Detect which cell encompasses the target text, then output its (X, Y) center coordinate. 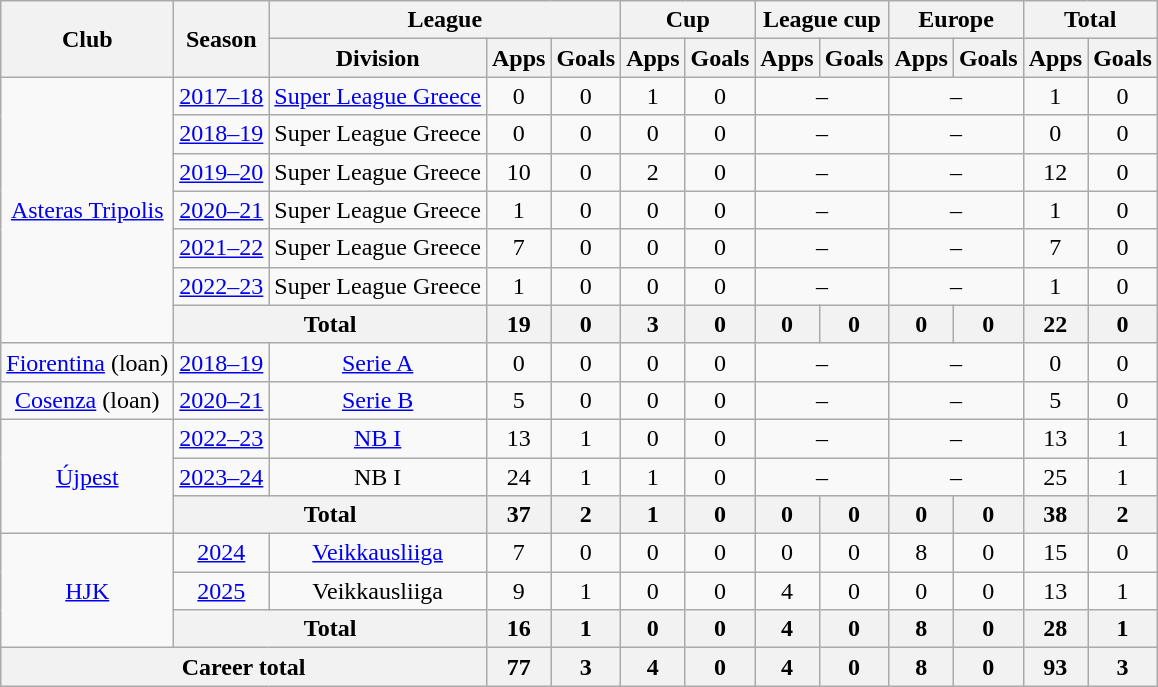
15 (1055, 553)
Europe (956, 20)
Division (378, 58)
9 (518, 591)
16 (518, 629)
93 (1055, 667)
HJK (88, 591)
2025 (222, 591)
Újpest (88, 476)
10 (518, 172)
Career total (244, 667)
77 (518, 667)
Serie B (378, 400)
2017–18 (222, 96)
Cosenza (loan) (88, 400)
25 (1055, 477)
38 (1055, 515)
Season (222, 39)
Cup (688, 20)
22 (1055, 324)
2023–24 (222, 477)
Asteras Tripolis (88, 210)
19 (518, 324)
League cup (822, 20)
Serie A (378, 362)
12 (1055, 172)
2024 (222, 553)
Club (88, 39)
28 (1055, 629)
Fiorentina (loan) (88, 362)
37 (518, 515)
24 (518, 477)
2021–22 (222, 248)
2019–20 (222, 172)
League (445, 20)
